Locate the cell with the specified text and output its (x, y) center coordinate. 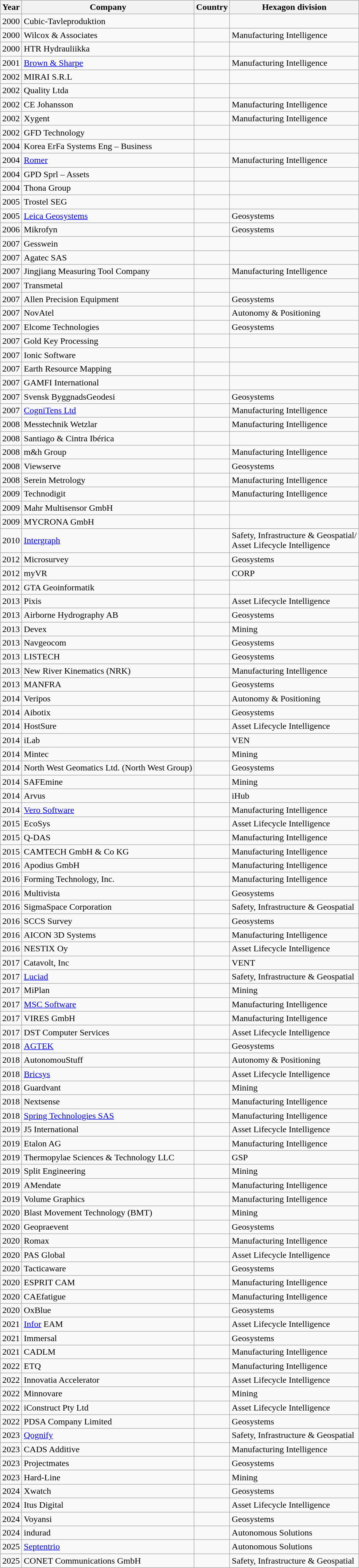
Quality Ltda (108, 91)
GAMFI International (108, 383)
Infor EAM (108, 1324)
Brown & Sharpe (108, 63)
Serein Metrology (108, 480)
Q-DAS (108, 837)
MiPlan (108, 990)
Trostel SEG (108, 202)
Arvus (108, 796)
Hexagon division (294, 7)
Safety, Infrastructure & Geospatial/Asset Lifecycle Intelligence (294, 541)
Romer (108, 160)
Jingjiang Measuring Tool Company (108, 271)
VEN (294, 740)
Thona Group (108, 188)
HostSure (108, 726)
Vero Software (108, 810)
Qognify (108, 1435)
Mintec (108, 754)
ETQ (108, 1366)
J5 International (108, 1130)
Ionic Software (108, 355)
Messtechnik Wetzlar (108, 425)
VENT (294, 963)
Transmetal (108, 285)
Romax (108, 1241)
Minnovare (108, 1394)
AMendate (108, 1185)
Luciad (108, 977)
Split Engineering (108, 1171)
SigmaSpace Corporation (108, 907)
NovAtel (108, 313)
2006 (11, 230)
GFD Technology (108, 132)
indurad (108, 1533)
Xygent (108, 118)
Hard-Line (108, 1477)
Gesswein (108, 244)
VIRES GmbH (108, 1018)
Agatec SAS (108, 258)
Leica Geosystems (108, 216)
Year (11, 7)
AutonomouStuff (108, 1060)
CogniTens Ltd (108, 411)
Bricsys (108, 1074)
Spring Technologies SAS (108, 1116)
Thermopylae Sciences & Technology LLC (108, 1157)
LISTECH (108, 657)
myVR (108, 573)
Nextsense (108, 1102)
OxBlue (108, 1310)
Pixis (108, 601)
CORP (294, 573)
Cubic-Tavleproduktion (108, 21)
EcoSys (108, 823)
Blast Movement Technology (BMT) (108, 1213)
Volume Graphics (108, 1199)
MYCRONA GmbH (108, 522)
Santiago & Cintra Ibérica (108, 438)
Company (108, 7)
Earth Resource Mapping (108, 369)
Geopraevent (108, 1227)
CAMTECH GmbH & Co KG (108, 852)
Gold Key Processing (108, 341)
Allen Precision Equipment (108, 299)
Tacticaware (108, 1268)
PAS Global (108, 1255)
Forming Technology, Inc. (108, 879)
AGTEK (108, 1046)
AICON 3D Systems (108, 935)
MIRAI S.R.L (108, 77)
CADS Additive (108, 1449)
CONET Communications GmbH (108, 1561)
SAFEmine (108, 782)
iHub (294, 796)
Svensk ByggnadsGeodesi (108, 396)
New River Kinematics (NRK) (108, 671)
CAEfatigue (108, 1297)
Projectmates (108, 1463)
DST Computer Services (108, 1032)
m&h Group (108, 452)
Immersal (108, 1338)
Korea ErFa Systems Eng – Business (108, 146)
iConstruct Pty Ltd (108, 1408)
Country (212, 7)
Multivista (108, 893)
Airborne Hydrography AB (108, 615)
Technodigit (108, 494)
HTR Hydrauliikka (108, 49)
Viewserve (108, 466)
Voyansi (108, 1519)
ESPRIT CAM (108, 1282)
MSC Software (108, 1004)
iLab (108, 740)
Itus Digital (108, 1505)
SCCS Survey (108, 921)
Navgeocom (108, 643)
MANFRA (108, 685)
Devex (108, 629)
2001 (11, 63)
GTA Geoinformatik (108, 587)
NESTIX Oy (108, 949)
North West Geomatics Ltd. (North West Group) (108, 768)
CADLM (108, 1352)
Aibotix (108, 712)
Mahr Multisensor GmbH (108, 508)
Innovatia Accelerator (108, 1380)
Elcome Technologies (108, 327)
Xwatch (108, 1491)
Veripos (108, 699)
Mikrofyn (108, 230)
Septentrio (108, 1547)
Etalon AG (108, 1143)
GSP (294, 1157)
Apodius GmbH (108, 865)
CE Johansson (108, 104)
GPD Sprl – Assets (108, 174)
PDSA Company Limited (108, 1422)
2010 (11, 541)
Guardvant (108, 1088)
Catavolt, Inc (108, 963)
Intergraph (108, 541)
Microsurvey (108, 559)
Wilcox & Associates (108, 35)
